Detect which cell encompasses the target text, then output its [x, y] center coordinate. 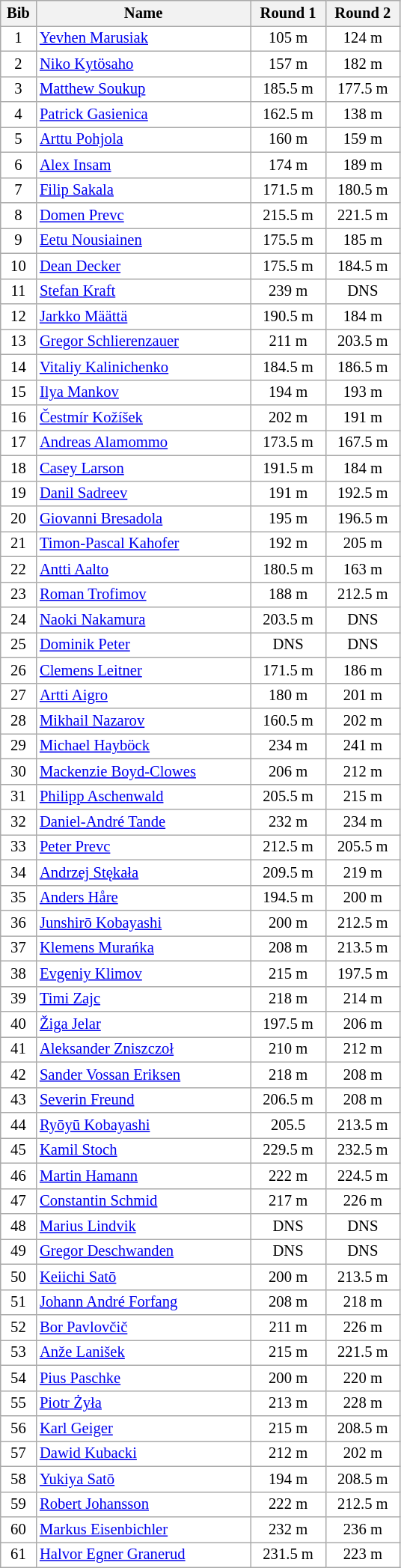
209.5 m [288, 872]
19 [18, 493]
Giovanni Bresadola [144, 519]
Pius Paschke [144, 1378]
44 [18, 1125]
5 [18, 139]
239 m [288, 291]
105 m [288, 38]
Round 2 [363, 13]
182 m [363, 64]
Ilya Mankov [144, 392]
157 m [288, 64]
Gregor Schlierenzauer [144, 341]
160.5 m [288, 721]
192.5 m [363, 493]
4 [18, 115]
194.5 m [288, 898]
Constantin Schmid [144, 1201]
Naoki Nakamura [144, 619]
15 [18, 392]
Aleksander Zniszczoł [144, 1049]
173.5 m [288, 443]
58 [18, 1479]
185.5 m [288, 89]
21 [18, 544]
205.5 [288, 1125]
25 [18, 645]
34 [18, 872]
220 m [363, 1378]
Junshirō Kobayashi [144, 923]
16 [18, 417]
47 [18, 1201]
Stefan Kraft [144, 291]
29 [18, 746]
192 m [288, 544]
Peter Prevc [144, 847]
Round 1 [288, 13]
23 [18, 595]
Martin Hamann [144, 1176]
206.5 m [288, 1100]
162.5 m [288, 115]
30 [18, 771]
Filip Sakala [144, 190]
Mackenzie Boyd-Clowes [144, 771]
Karl Geiger [144, 1428]
Gregor Deschwanden [144, 1251]
9 [18, 240]
174 m [288, 165]
52 [18, 1328]
Dean Decker [144, 266]
Halvor Egner Granerud [144, 1555]
32 [18, 821]
51 [18, 1302]
Kamil Stoch [144, 1150]
223 m [363, 1555]
24 [18, 619]
61 [18, 1555]
Johann André Forfang [144, 1302]
20 [18, 519]
Daniel-André Tande [144, 821]
190.5 m [288, 317]
Clemens Leitner [144, 670]
Casey Larson [144, 468]
Anže Lanišek [144, 1352]
215.5 m [288, 215]
55 [18, 1403]
1 [18, 38]
Žiga Jelar [144, 1024]
Bor Pavlovčič [144, 1328]
205 m [363, 544]
229.5 m [288, 1150]
Bib [18, 13]
191.5 m [288, 468]
13 [18, 341]
39 [18, 999]
Andrzej Stękała [144, 872]
Yukiya Satō [144, 1479]
159 m [363, 139]
Dawid Kubacki [144, 1453]
Dominik Peter [144, 645]
167.5 m [363, 443]
Klemens Murańka [144, 948]
26 [18, 670]
59 [18, 1504]
42 [18, 1075]
37 [18, 948]
43 [18, 1100]
Arttu Pohjola [144, 139]
210 m [288, 1049]
Čestmír Kožíšek [144, 417]
Ryōyū Kobayashi [144, 1125]
38 [18, 973]
3 [18, 89]
228 m [363, 1403]
14 [18, 367]
Matthew Soukup [144, 89]
Alex Insam [144, 165]
Timon-Pascal Kahofer [144, 544]
236 m [363, 1530]
232.5 m [363, 1150]
138 m [363, 115]
11 [18, 291]
33 [18, 847]
186.5 m [363, 367]
50 [18, 1277]
Niko Kytösaho [144, 64]
Antti Aalto [144, 569]
Michael Hayböck [144, 746]
Timi Zajc [144, 999]
Robert Johansson [144, 1504]
41 [18, 1049]
201 m [363, 696]
Piotr Żyła [144, 1403]
195 m [288, 519]
2 [18, 64]
60 [18, 1530]
12 [18, 317]
231.5 m [288, 1555]
Marius Lindvik [144, 1226]
196.5 m [363, 519]
Mikhail Nazarov [144, 721]
185 m [363, 240]
Evgeniy Klimov [144, 973]
7 [18, 190]
53 [18, 1352]
6 [18, 165]
49 [18, 1251]
Anders Håre [144, 898]
189 m [363, 165]
57 [18, 1453]
224.5 m [363, 1176]
180 m [288, 696]
241 m [363, 746]
Vitaliy Kalinichenko [144, 367]
56 [18, 1428]
177.5 m [363, 89]
163 m [363, 569]
Roman Trofimov [144, 595]
Name [144, 13]
193 m [363, 392]
36 [18, 923]
Yevhen Marusiak [144, 38]
Danil Sadreev [144, 493]
18 [18, 468]
186 m [363, 670]
40 [18, 1024]
28 [18, 721]
213 m [288, 1403]
22 [18, 569]
8 [18, 215]
Patrick Gasienica [144, 115]
54 [18, 1378]
Jarkko Määttä [144, 317]
160 m [288, 139]
Andreas Alamommo [144, 443]
Severin Freund [144, 1100]
10 [18, 266]
31 [18, 797]
48 [18, 1226]
188 m [288, 595]
45 [18, 1150]
124 m [363, 38]
Philipp Aschenwald [144, 797]
Eetu Nousiainen [144, 240]
214 m [363, 999]
27 [18, 696]
Markus Eisenbichler [144, 1530]
17 [18, 443]
Artti Aigro [144, 696]
Domen Prevc [144, 215]
46 [18, 1176]
35 [18, 898]
Keiichi Satō [144, 1277]
219 m [363, 872]
Sander Vossan Eriksen [144, 1075]
217 m [288, 1201]
